Extract the [x, y] coordinate from the center of the cell holding the provided text.  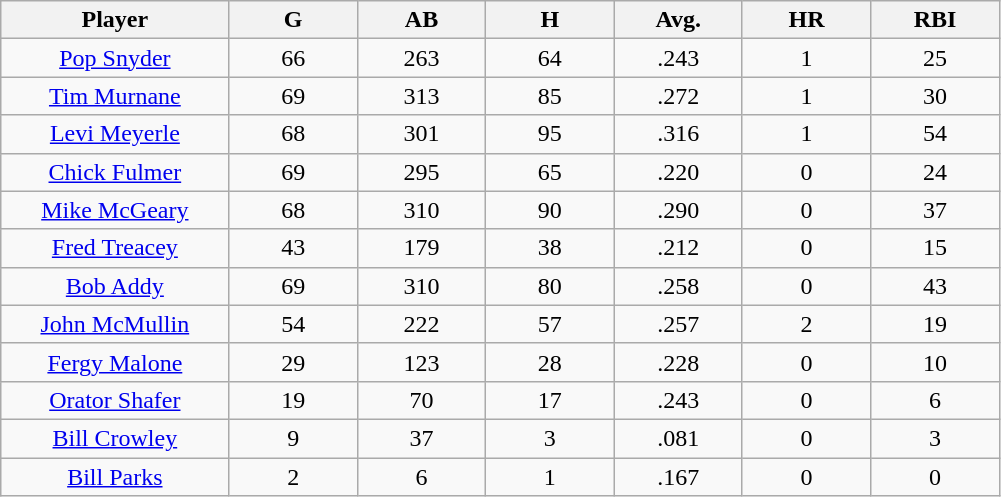
29 [293, 362]
.290 [678, 210]
.228 [678, 362]
25 [935, 58]
10 [935, 362]
222 [421, 324]
90 [550, 210]
Fred Treacey [115, 248]
65 [550, 172]
313 [421, 96]
.212 [678, 248]
Chick Fulmer [115, 172]
28 [550, 362]
Levi Meyerle [115, 134]
G [293, 20]
80 [550, 286]
301 [421, 134]
85 [550, 96]
Pop Snyder [115, 58]
123 [421, 362]
95 [550, 134]
179 [421, 248]
Tim Murnane [115, 96]
.258 [678, 286]
.220 [678, 172]
70 [421, 400]
Player [115, 20]
24 [935, 172]
38 [550, 248]
263 [421, 58]
.257 [678, 324]
64 [550, 58]
15 [935, 248]
66 [293, 58]
295 [421, 172]
.316 [678, 134]
Orator Shafer [115, 400]
.081 [678, 438]
HR [806, 20]
30 [935, 96]
Mike McGeary [115, 210]
Bill Crowley [115, 438]
John McMullin [115, 324]
Bill Parks [115, 477]
57 [550, 324]
AB [421, 20]
Avg. [678, 20]
H [550, 20]
Bob Addy [115, 286]
RBI [935, 20]
.272 [678, 96]
9 [293, 438]
17 [550, 400]
Fergy Malone [115, 362]
.167 [678, 477]
